Pinpoint the cell where the given text exists, returning its [x, y] midpoint coordinate. 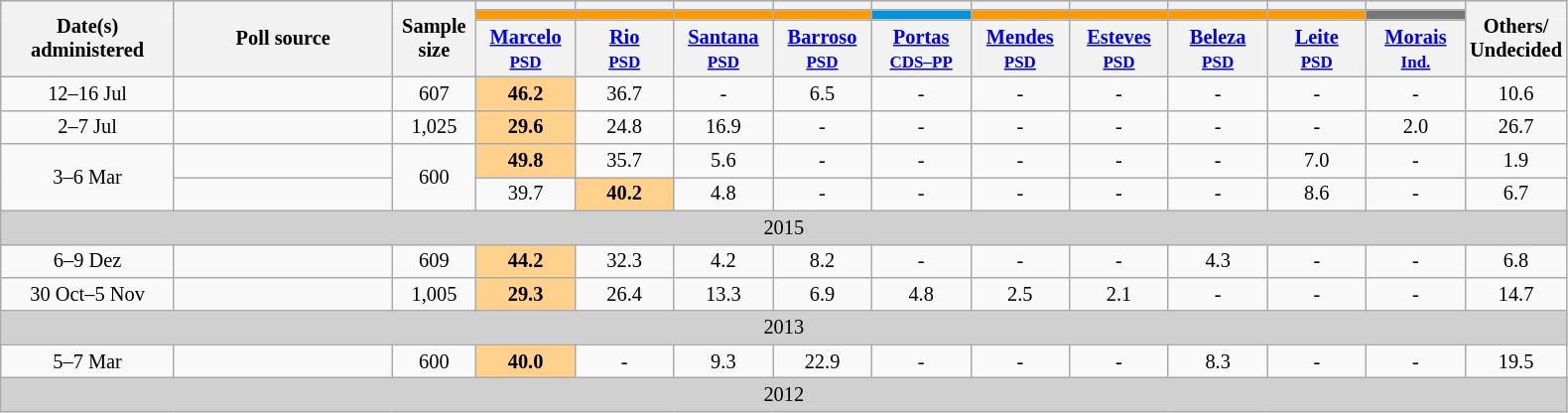
6.8 [1516, 261]
LeitePSD [1317, 49]
39.7 [526, 194]
4.2 [723, 261]
5–7 Mar [87, 361]
MoraisInd. [1416, 49]
29.3 [526, 294]
2012 [784, 394]
2–7 Jul [87, 127]
2.1 [1119, 294]
BelezaPSD [1218, 49]
26.7 [1516, 127]
9.3 [723, 361]
Poll source [283, 38]
MendesPSD [1020, 49]
609 [435, 261]
SantanaPSD [723, 49]
8.2 [823, 261]
30 Oct–5 Nov [87, 294]
16.9 [723, 127]
RioPSD [624, 49]
6.5 [823, 93]
5.6 [723, 161]
8.6 [1317, 194]
29.6 [526, 127]
1,025 [435, 127]
2.5 [1020, 294]
7.0 [1317, 161]
2013 [784, 328]
Sample size [435, 38]
35.7 [624, 161]
607 [435, 93]
6–9 Dez [87, 261]
2.0 [1416, 127]
Date(s)administered [87, 38]
19.5 [1516, 361]
22.9 [823, 361]
8.3 [1218, 361]
1,005 [435, 294]
44.2 [526, 261]
BarrosoPSD [823, 49]
36.7 [624, 93]
24.8 [624, 127]
26.4 [624, 294]
32.3 [624, 261]
1.9 [1516, 161]
6.7 [1516, 194]
PortasCDS–PP [921, 49]
Others/Undecided [1516, 38]
13.3 [723, 294]
12–16 Jul [87, 93]
3–6 Mar [87, 177]
2015 [784, 227]
40.2 [624, 194]
MarceloPSD [526, 49]
10.6 [1516, 93]
6.9 [823, 294]
46.2 [526, 93]
40.0 [526, 361]
49.8 [526, 161]
4.3 [1218, 261]
14.7 [1516, 294]
EstevesPSD [1119, 49]
